Search for the cell housing the specified text and yield its (x, y) center coordinate. 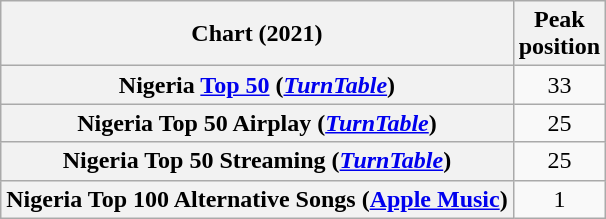
Nigeria Top 50 (TurnTable) (257, 85)
Nigeria Top 100 Alternative Songs (Apple Music) (257, 199)
33 (559, 85)
Peakposition (559, 34)
1 (559, 199)
Nigeria Top 50 Airplay (TurnTable) (257, 123)
Nigeria Top 50 Streaming (TurnTable) (257, 161)
Chart (2021) (257, 34)
